Return [x, y] of the center of cell containing provided text 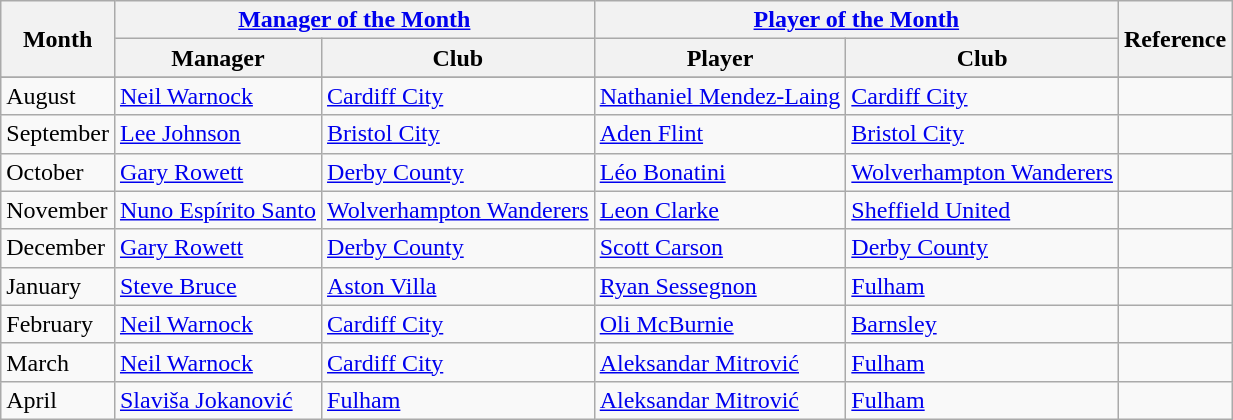
Lee Johnson [218, 134]
December [58, 248]
September [58, 134]
Nathaniel Mendez-Laing [720, 96]
March [58, 362]
Sheffield United [982, 210]
Leon Clarke [720, 210]
Manager of the Month [354, 20]
Player of the Month [856, 20]
Nuno Espírito Santo [218, 210]
Steve Bruce [218, 286]
April [58, 400]
Aden Flint [720, 134]
Manager [218, 58]
Barnsley [982, 324]
Scott Carson [720, 248]
Ryan Sessegnon [720, 286]
Reference [1174, 39]
Slaviša Jokanović [218, 400]
February [58, 324]
Player [720, 58]
Oli McBurnie [720, 324]
Aston Villa [458, 286]
November [58, 210]
January [58, 286]
Month [58, 39]
Léo Bonatini [720, 172]
October [58, 172]
August [58, 96]
